Pinpoint the cell where the given text exists, returning its [X, Y] midpoint coordinate. 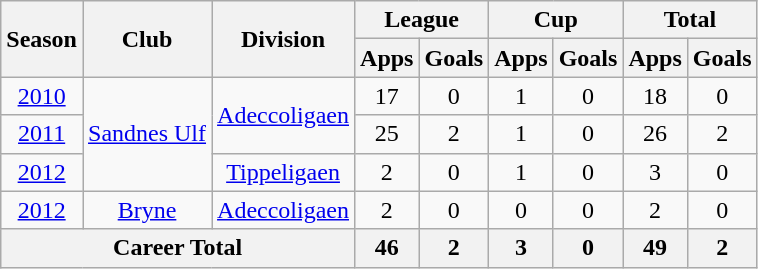
League [422, 20]
49 [655, 248]
18 [655, 96]
26 [655, 134]
Tippeligaen [284, 172]
Season [42, 39]
Career Total [178, 248]
Cup [556, 20]
Sandnes Ulf [146, 134]
Division [284, 39]
Club [146, 39]
Bryne [146, 210]
46 [387, 248]
17 [387, 96]
Total [690, 20]
2010 [42, 96]
25 [387, 134]
2011 [42, 134]
